Capture the cell that displays the provided text and extract its [X, Y] central coordinate. 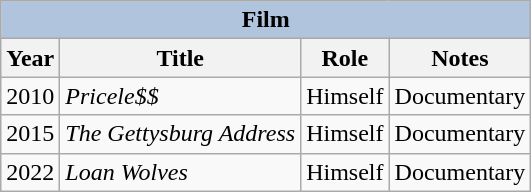
The Gettysburg Address [180, 134]
Notes [460, 58]
2022 [30, 172]
2010 [30, 96]
Title [180, 58]
Role [345, 58]
Film [266, 20]
Year [30, 58]
2015 [30, 134]
Pricele$$ [180, 96]
Loan Wolves [180, 172]
